Search for the cell housing the specified text and yield its [X, Y] center coordinate. 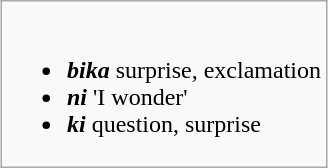
bika surprise, exclamationni 'I wonder'ki question, surprise [164, 84]
